Provide the [X, Y] coordinate of the cell's center where the given text is located.  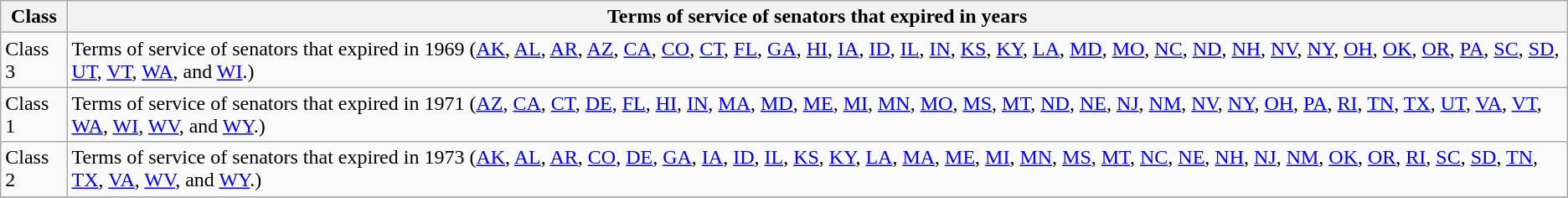
Class 2 [34, 169]
Class [34, 17]
Class 1 [34, 114]
Class 3 [34, 60]
Terms of service of senators that expired in years [818, 17]
